Find where the given text appears and provide that cell's center as [x, y] coordinate. 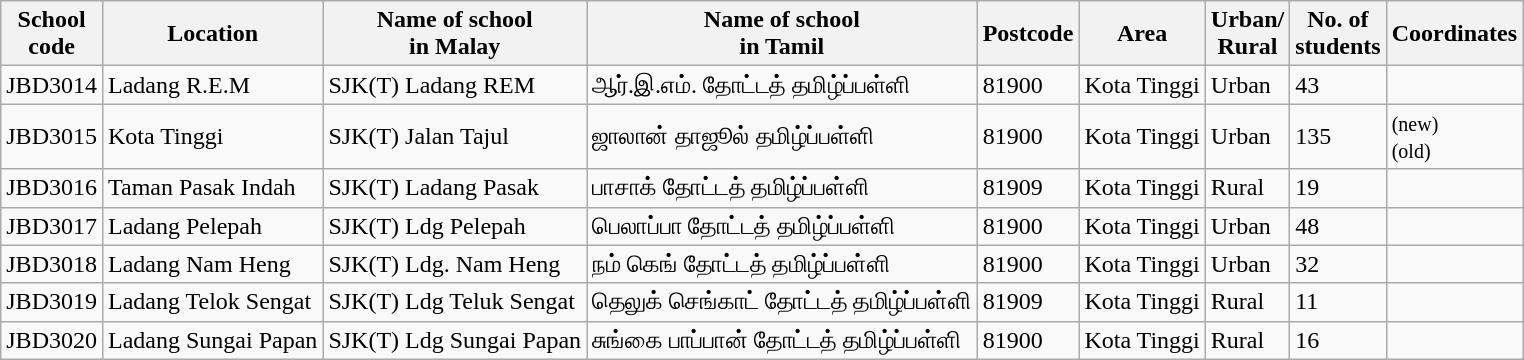
19 [1338, 188]
ஜாலான் தாஜூல் தமிழ்ப்பள்ளி [782, 136]
பெலாப்பா தோட்டத் தமிழ்ப்பள்ளி [782, 226]
48 [1338, 226]
Name of schoolin Tamil [782, 34]
Ladang R.E.M [212, 85]
JBD3018 [52, 264]
JBD3014 [52, 85]
JBD3019 [52, 302]
Location [212, 34]
SJK(T) Ldg Sungai Papan [455, 340]
11 [1338, 302]
Ladang Telok Sengat [212, 302]
பாசாக் தோட்டத் தமிழ்ப்பள்ளி [782, 188]
JBD3017 [52, 226]
JBD3016 [52, 188]
தெலுக் செங்காட் தோட்டத் தமிழ்ப்பள்ளி [782, 302]
Urban/Rural [1247, 34]
(new)(old) [1454, 136]
SJK(T) Jalan Tajul [455, 136]
Ladang Pelepah [212, 226]
Ladang Sungai Papan [212, 340]
Ladang Nam Heng [212, 264]
JBD3020 [52, 340]
SJK(T) Ldg. Nam Heng [455, 264]
நம் கெங் தோட்டத் தமிழ்ப்பள்ளி [782, 264]
Postcode [1028, 34]
Schoolcode [52, 34]
32 [1338, 264]
Taman Pasak Indah [212, 188]
ஆர்.இ.எம். தோட்டத் தமிழ்ப்பள்ளி [782, 85]
No. ofstudents [1338, 34]
SJK(T) Ldg Pelepah [455, 226]
135 [1338, 136]
43 [1338, 85]
SJK(T) Ladang REM [455, 85]
Coordinates [1454, 34]
SJK(T) Ladang Pasak [455, 188]
JBD3015 [52, 136]
SJK(T) Ldg Teluk Sengat [455, 302]
Area [1142, 34]
Name of schoolin Malay [455, 34]
சுங்கை பாப்பான் தோட்டத் தமிழ்ப்பள்ளி [782, 340]
16 [1338, 340]
